Extract the (X, Y) coordinate from the center of the cell holding the provided text.  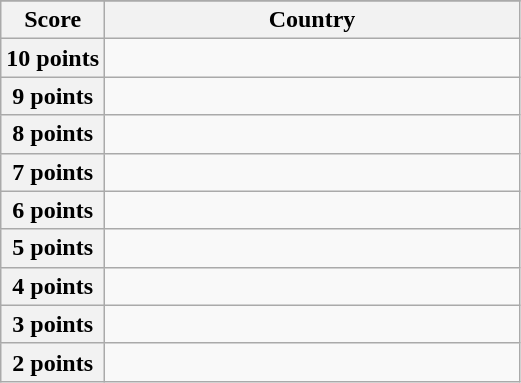
Score (53, 20)
9 points (53, 96)
2 points (53, 362)
5 points (53, 248)
10 points (53, 58)
8 points (53, 134)
7 points (53, 172)
3 points (53, 324)
Country (312, 20)
6 points (53, 210)
4 points (53, 286)
